Identify which cell holds the provided text, then report its (X, Y) central coordinate. 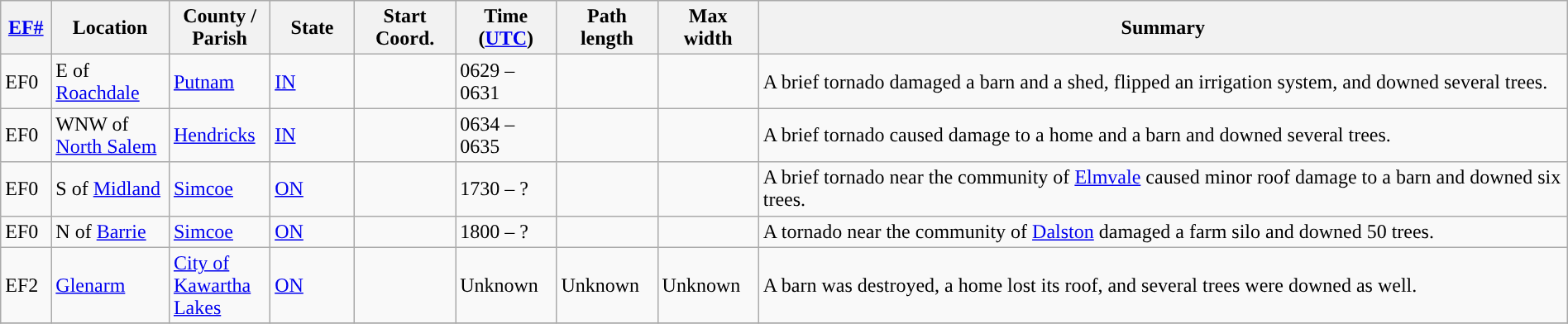
Path length (607, 28)
0634 – 0635 (506, 136)
Start Coord. (404, 28)
A barn was destroyed, a home lost its roof, and several trees were downed as well. (1163, 285)
1730 – ? (506, 188)
Location (111, 28)
Hendricks (219, 136)
County / Parish (219, 28)
Glenarm (111, 285)
Max width (708, 28)
State (313, 28)
E of Roachdale (111, 81)
Time (UTC) (506, 28)
A brief tornado near the community of Elmvale caused minor roof damage to a barn and downed six trees. (1163, 188)
S of Midland (111, 188)
0629 – 0631 (506, 81)
1800 – ? (506, 231)
N of Barrie (111, 231)
Summary (1163, 28)
EF# (26, 28)
A brief tornado caused damage to a home and a barn and downed several trees. (1163, 136)
WNW of North Salem (111, 136)
City of Kawartha Lakes (219, 285)
A tornado near the community of Dalston damaged a farm silo and downed 50 trees. (1163, 231)
EF2 (26, 285)
A brief tornado damaged a barn and a shed, flipped an irrigation system, and downed several trees. (1163, 81)
Putnam (219, 81)
